For the text-containing cell, return its midpoint in [x, y] coordinate format. 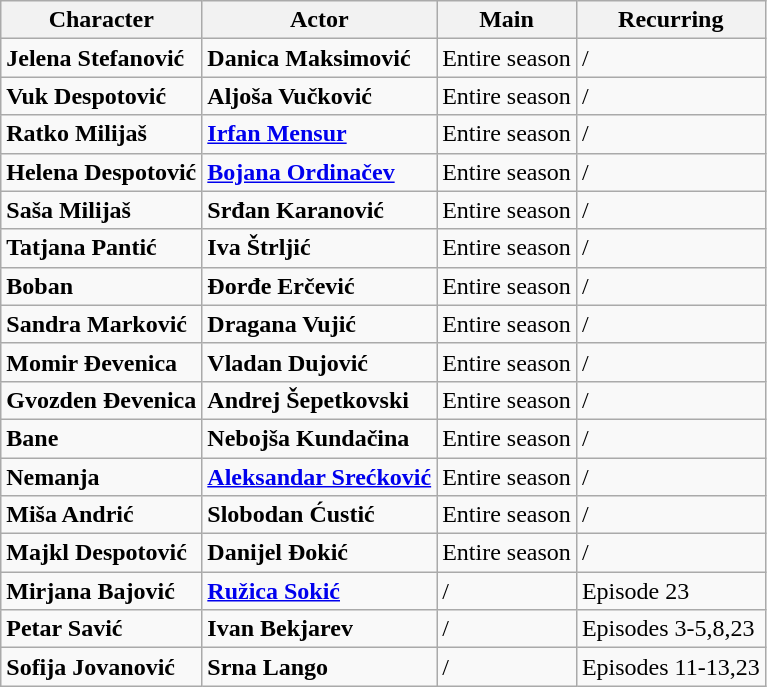
Danica Maksimović [320, 58]
Helena Despotović [102, 172]
Episodes 3-5,8,23 [670, 629]
Vuk Despotović [102, 96]
Nebojša Kundačina [320, 438]
Đorđe Erčević [320, 286]
Ratko Milijaš [102, 134]
Srna Lango [320, 667]
Petar Savić [102, 629]
Sandra Marković [102, 324]
Ružica Sokić [320, 591]
Aljoša Vučković [320, 96]
Irfan Mensur [320, 134]
Saša Milijaš [102, 210]
Actor [320, 20]
Srđan Karanović [320, 210]
Jelena Stefanović [102, 58]
Andrej Šepetkovski [320, 400]
Majkl Despotović [102, 553]
Bane [102, 438]
Mirjana Bajović [102, 591]
Iva Štrljić [320, 248]
Bojana Ordinačev [320, 172]
Nemanja [102, 477]
Gvozden Đevenica [102, 400]
Recurring [670, 20]
Momir Đevenica [102, 362]
Aleksandar Srećković [320, 477]
Main [507, 20]
Tatjana Pantić [102, 248]
Character [102, 20]
Danijel Đokić [320, 553]
Ivan Bekjarev [320, 629]
Sofija Jovanović [102, 667]
Boban [102, 286]
Miša Andrić [102, 515]
Dragana Vujić [320, 324]
Slobodan Ćustić [320, 515]
Episode 23 [670, 591]
Vladan Dujović [320, 362]
Episodes 11-13,23 [670, 667]
